Pinpoint the cell where the given text exists, returning its [x, y] midpoint coordinate. 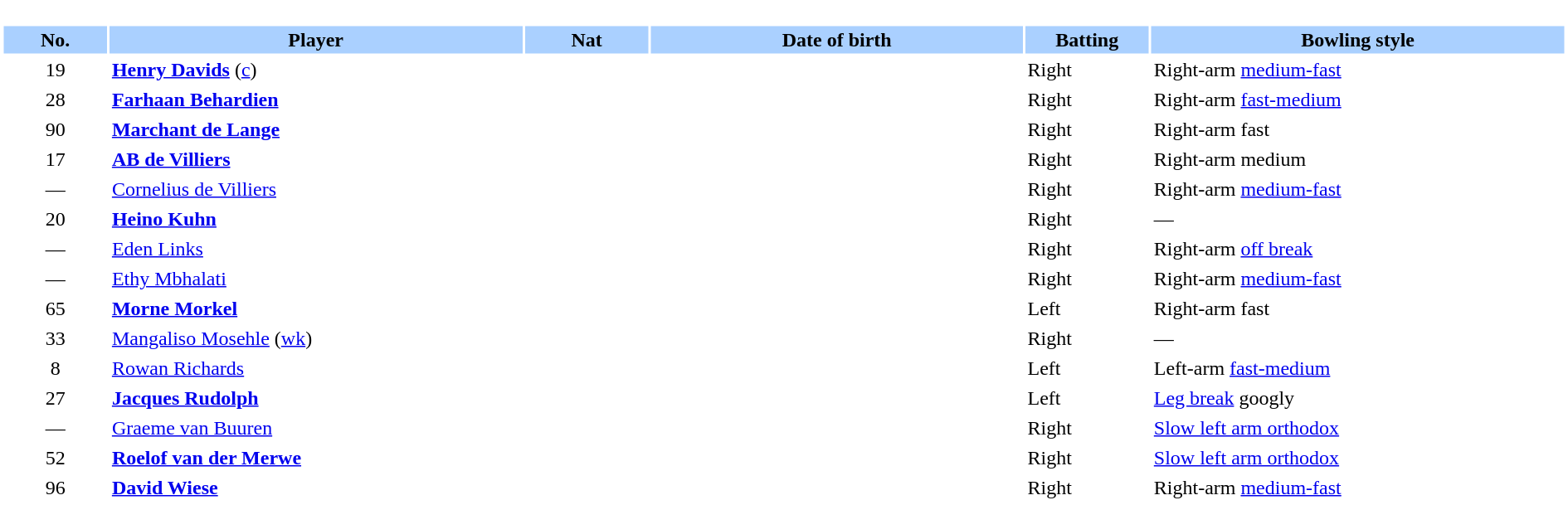
David Wiese [316, 488]
17 [55, 159]
Batting [1087, 40]
Right-arm fast-medium [1358, 100]
Farhaan Behardien [316, 100]
8 [55, 368]
Graeme van Buuren [316, 428]
90 [55, 129]
20 [55, 219]
No. [55, 40]
Nat [586, 40]
52 [55, 458]
Player [316, 40]
Roelof van der Merwe [316, 458]
Henry Davids (c) [316, 70]
33 [55, 338]
Rowan Richards [316, 368]
Right-arm off break [1358, 249]
27 [55, 398]
Eden Links [316, 249]
Leg break googly [1358, 398]
Morne Morkel [316, 308]
28 [55, 100]
Mangaliso Mosehle (wk) [316, 338]
Heino Kuhn [316, 219]
Right-arm medium [1358, 159]
19 [55, 70]
Bowling style [1358, 40]
Marchant de Lange [316, 129]
Left-arm fast-medium [1358, 368]
Date of birth [837, 40]
Jacques Rudolph [316, 398]
Cornelius de Villiers [316, 189]
Ethy Mbhalati [316, 279]
AB de Villiers [316, 159]
96 [55, 488]
65 [55, 308]
